Determine the (x, y) coordinate at the center of the cell enclosing the given text.  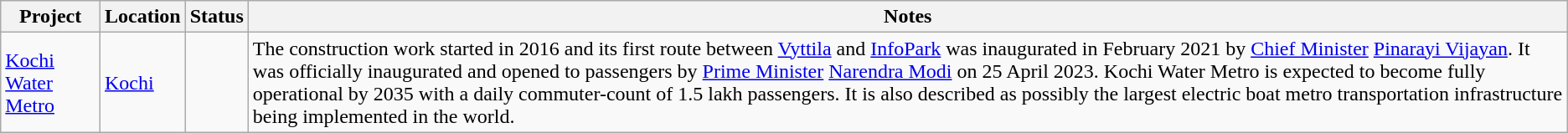
Status (216, 17)
Notes (908, 17)
Location (142, 17)
Project (50, 17)
Kochi Water Metro (50, 82)
Kochi (142, 82)
